For the text-containing cell, return its midpoint in (x, y) coordinate format. 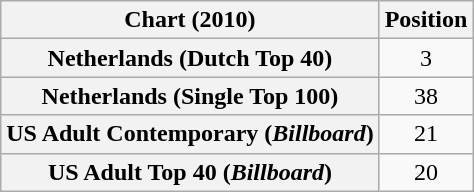
Position (426, 20)
20 (426, 172)
US Adult Top 40 (Billboard) (190, 172)
Netherlands (Single Top 100) (190, 96)
38 (426, 96)
US Adult Contemporary (Billboard) (190, 134)
Netherlands (Dutch Top 40) (190, 58)
21 (426, 134)
3 (426, 58)
Chart (2010) (190, 20)
